Detect which cell encompasses the target text, then output its [x, y] center coordinate. 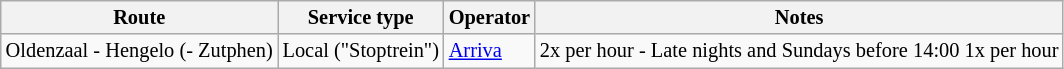
Notes [799, 17]
Operator [490, 17]
Arriva [490, 51]
Service type [361, 17]
Route [140, 17]
Oldenzaal - Hengelo (- Zutphen) [140, 51]
2x per hour - Late nights and Sundays before 14:00 1x per hour [799, 51]
Local ("Stoptrein") [361, 51]
